Search for the cell housing the specified text and yield its (X, Y) center coordinate. 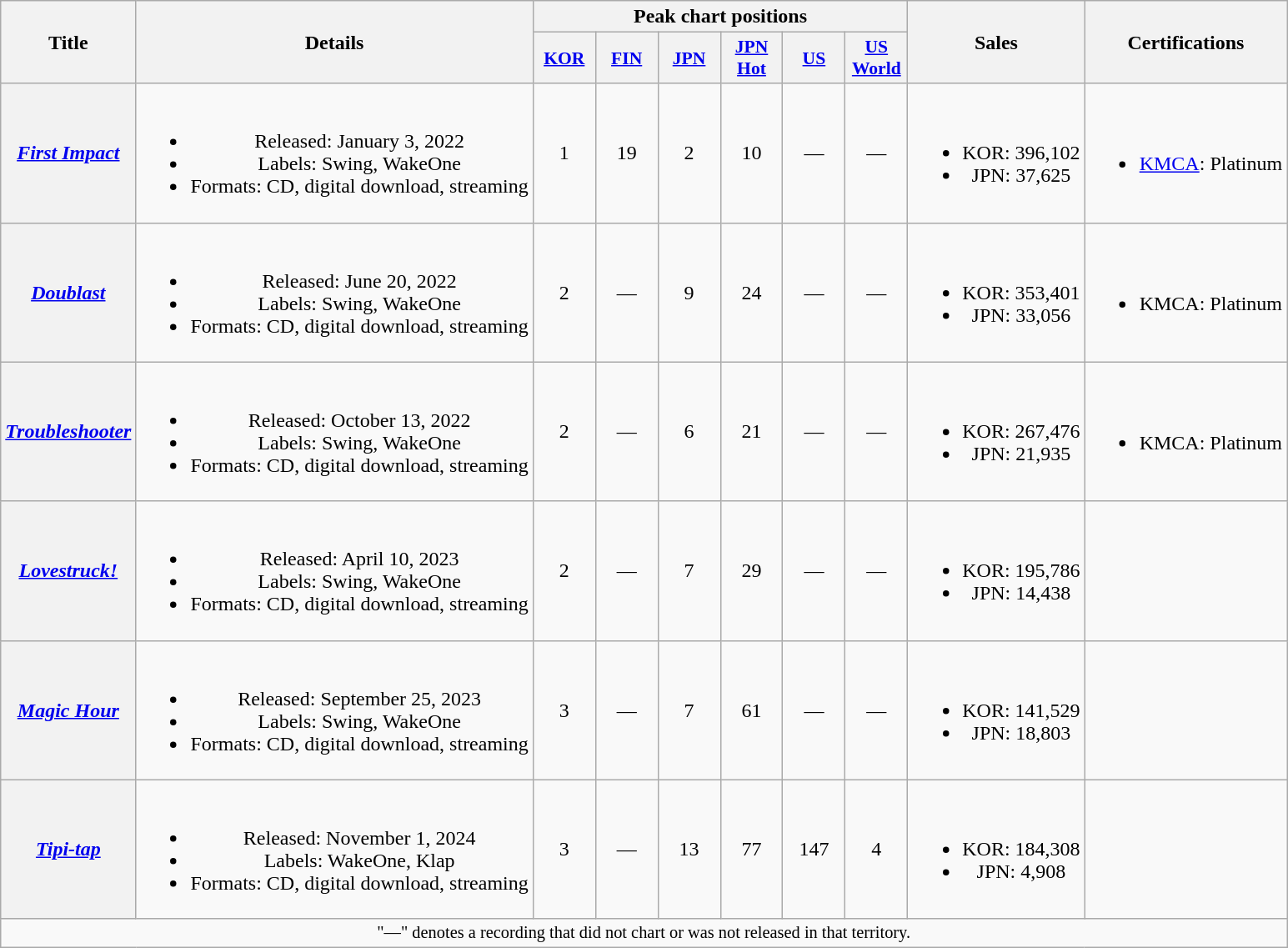
KOR: 396,102JPN: 37,625 (996, 153)
KOR: 184,308JPN: 4,908 (996, 849)
10 (752, 153)
Released: November 1, 2024Labels: WakeOne, KlapFormats: CD, digital download, streaming (334, 849)
61 (752, 710)
KOR: 195,786JPN: 14,438 (996, 570)
Tipi-tap (68, 849)
Doublast (68, 292)
"—" denotes a recording that did not chart or was not released in that territory. (644, 933)
Certifications (1185, 42)
Released: June 20, 2022Labels: Swing, WakeOneFormats: CD, digital download, streaming (334, 292)
Peak chart positions (720, 17)
Details (334, 42)
Sales (996, 42)
US (814, 58)
19 (627, 153)
21 (752, 432)
Title (68, 42)
Released: April 10, 2023Labels: Swing, WakeOneFormats: CD, digital download, streaming (334, 570)
Magic Hour (68, 710)
JPN (689, 58)
4 (877, 849)
24 (752, 292)
Released: September 25, 2023Labels: Swing, WakeOneFormats: CD, digital download, streaming (334, 710)
13 (689, 849)
Lovestruck! (68, 570)
Released: January 3, 2022Labels: Swing, WakeOneFormats: CD, digital download, streaming (334, 153)
9 (689, 292)
29 (752, 570)
77 (752, 849)
KOR: 141,529JPN: 18,803 (996, 710)
Troubleshooter (68, 432)
FIN (627, 58)
Released: October 13, 2022Labels: Swing, WakeOneFormats: CD, digital download, streaming (334, 432)
6 (689, 432)
First Impact (68, 153)
KOR: 353,401JPN: 33,056 (996, 292)
KOR (564, 58)
KOR: 267,476JPN: 21,935 (996, 432)
USWorld (877, 58)
147 (814, 849)
JPNHot (752, 58)
1 (564, 153)
